From the cell containing the given text, extract its center point as (X, Y) coordinate. 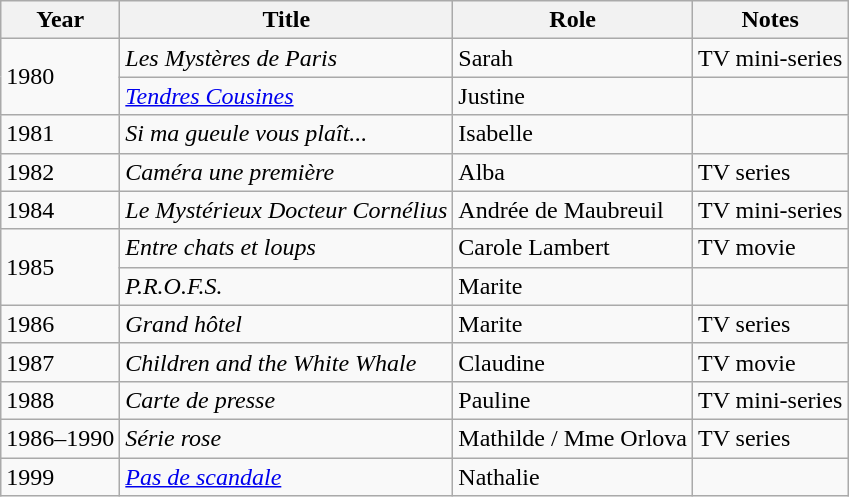
Andrée de Maubreuil (573, 210)
Claudine (573, 362)
Entre chats et loups (286, 248)
1987 (60, 362)
1985 (60, 267)
Les Mystères de Paris (286, 58)
Carte de presse (286, 400)
Pauline (573, 400)
Série rose (286, 438)
1981 (60, 134)
Pas de scandale (286, 477)
1986–1990 (60, 438)
1980 (60, 77)
1986 (60, 324)
Alba (573, 172)
1984 (60, 210)
Title (286, 20)
Nathalie (573, 477)
1988 (60, 400)
Tendres Cousines (286, 96)
Children and the White Whale (286, 362)
Mathilde / Mme Orlova (573, 438)
1999 (60, 477)
Grand hôtel (286, 324)
Justine (573, 96)
Sarah (573, 58)
Year (60, 20)
Role (573, 20)
Le Mystérieux Docteur Cornélius (286, 210)
1982 (60, 172)
P.R.O.F.S. (286, 286)
Notes (770, 20)
Carole Lambert (573, 248)
Si ma gueule vous plaît... (286, 134)
Isabelle (573, 134)
Caméra une première (286, 172)
